Locate the cell with the specified text and output its [x, y] center coordinate. 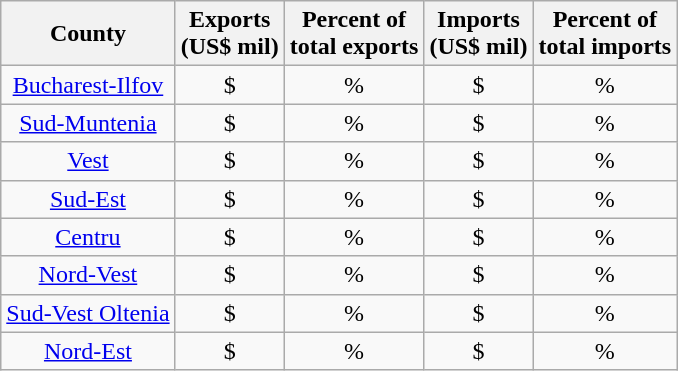
Centru [88, 237]
County [88, 34]
Bucharest-Ilfov [88, 85]
Sud-Est [88, 199]
Nord-Est [88, 351]
Percent of total exports [354, 34]
Imports(US$ mil) [478, 34]
Vest [88, 161]
Sud-Muntenia [88, 123]
Nord-Vest [88, 275]
Exports(US$ mil) [230, 34]
Sud-Vest Oltenia [88, 313]
Percent of total imports [605, 34]
